Identify which cell holds the provided text, then report its [X, Y] central coordinate. 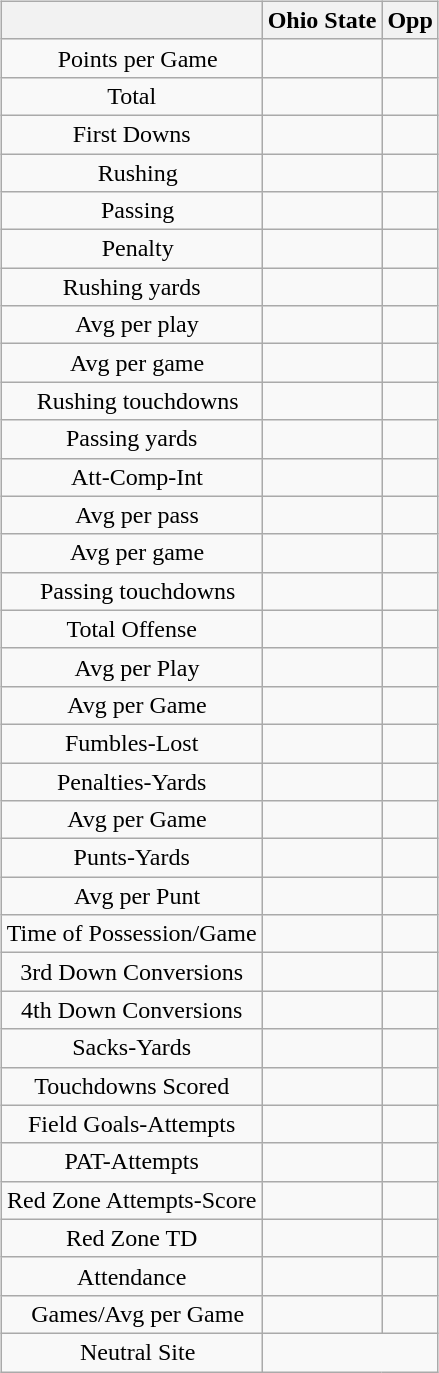
Red Zone Attempts-Score [132, 1200]
Penalty [132, 249]
PAT-Attempts [132, 1162]
Total [132, 96]
Neutral Site [132, 1352]
Points per Game [132, 58]
Opp [410, 20]
Games/Avg per Game [132, 1314]
Total Offense [132, 629]
Red Zone TD [132, 1238]
Att-Comp-Int [132, 477]
Avg per pass [132, 515]
Punts-Yards [132, 858]
Avg per play [132, 325]
Sacks-Yards [132, 1048]
Rushing touchdowns [132, 401]
Passing yards [132, 439]
Avg per Play [132, 667]
Field Goals-Attempts [132, 1124]
3rd Down Conversions [132, 972]
Touchdowns Scored [132, 1086]
Ohio State [322, 20]
Avg per Punt [132, 896]
4th Down Conversions [132, 1010]
Fumbles-Lost [132, 743]
Passing touchdowns [132, 591]
Penalties-Yards [132, 781]
Rushing [132, 173]
Passing [132, 211]
First Downs [132, 134]
Rushing yards [132, 287]
Time of Possession/Game [132, 934]
Attendance [132, 1276]
